Output the [x, y] coordinate of the center of the cell containing the given text.  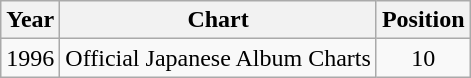
Position [423, 20]
1996 [30, 58]
Chart [218, 20]
10 [423, 58]
Official Japanese Album Charts [218, 58]
Year [30, 20]
